For the text-containing cell, return its midpoint in (X, Y) coordinate format. 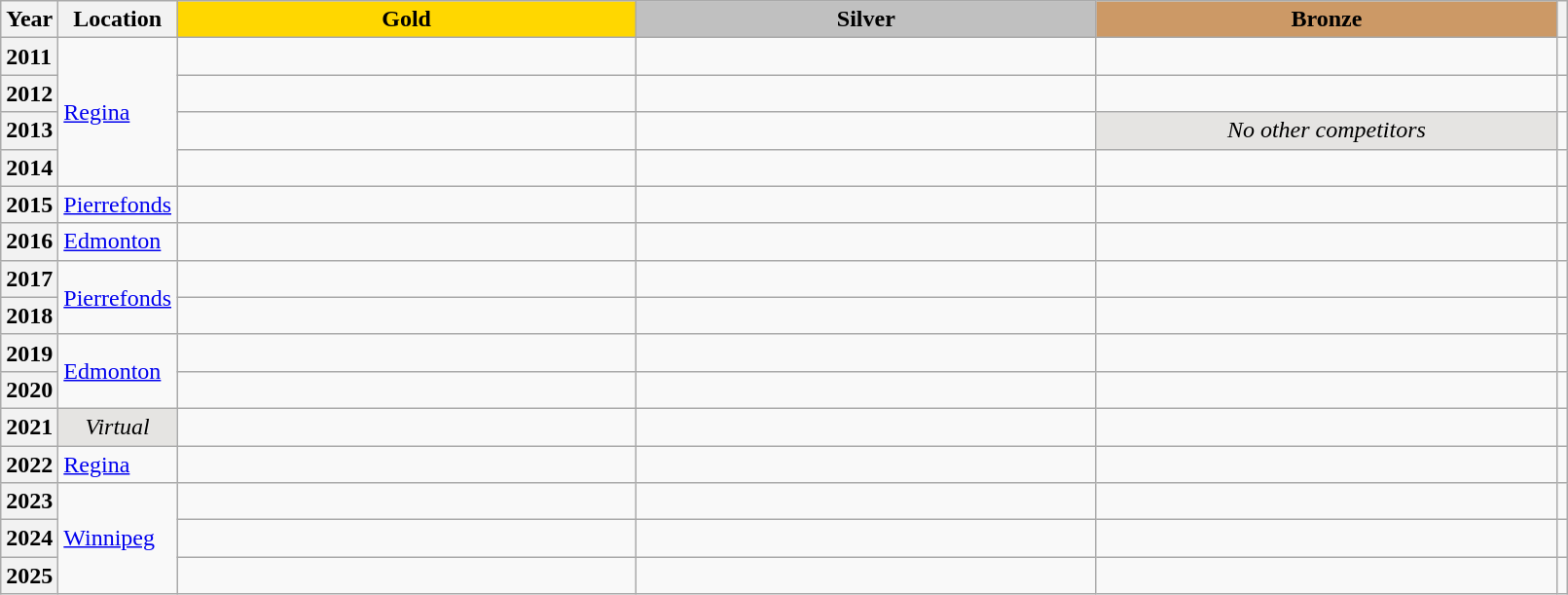
2018 (29, 316)
Virtual (118, 427)
2016 (29, 242)
Winnipeg (118, 539)
2013 (29, 130)
2025 (29, 576)
Bronze (1327, 19)
Silver (866, 19)
2017 (29, 279)
2022 (29, 465)
2011 (29, 56)
2023 (29, 502)
2012 (29, 93)
2020 (29, 390)
Location (118, 19)
2015 (29, 205)
Year (29, 19)
No other competitors (1327, 130)
2024 (29, 539)
2021 (29, 427)
Gold (407, 19)
2019 (29, 353)
2014 (29, 167)
